Return [X, Y] of the center of cell containing provided text 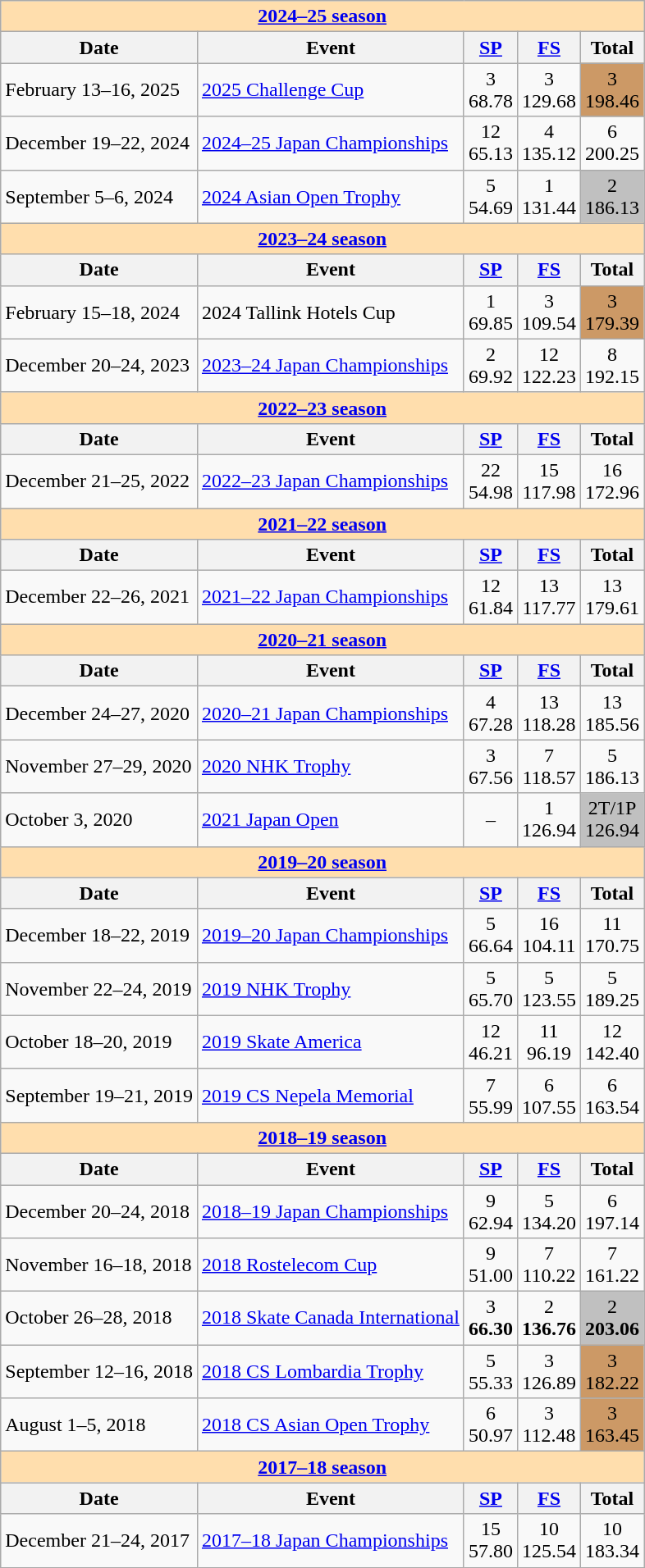
5 54.69 [491, 197]
September 12–16, 2018 [99, 1371]
12 46.21 [491, 1042]
2023–24 season [322, 239]
3 109.54 [548, 312]
2022–23 season [322, 408]
November 16–18, 2018 [99, 1265]
9 51.00 [491, 1265]
– [491, 820]
1 69.85 [491, 312]
13 185.56 [612, 713]
2018 Skate Canada International [330, 1319]
December 21–25, 2022 [99, 481]
5 134.20 [548, 1210]
2018–19 season [322, 1137]
6 107.55 [548, 1096]
February 15–18, 2024 [99, 312]
2019–20 season [322, 862]
11 170.75 [612, 935]
2 186.13 [612, 197]
5 189.25 [612, 989]
2022–23 Japan Championships [330, 481]
December 22–26, 2021 [99, 597]
September 5–6, 2024 [99, 197]
12 142.40 [612, 1042]
2021–22 Japan Championships [330, 597]
August 1–5, 2018 [99, 1425]
2020–21 Japan Championships [330, 713]
3 126.89 [548, 1371]
2017–18 season [322, 1467]
2019 Skate America [330, 1042]
13 117.77 [548, 597]
3 112.48 [548, 1425]
1 131.44 [548, 197]
2020–21 season [322, 640]
13 179.61 [612, 597]
2 203.06 [612, 1319]
3 68.78 [491, 90]
6 197.14 [612, 1210]
16 104.11 [548, 935]
7 110.22 [548, 1265]
2T/1P 126.94 [612, 820]
3 163.45 [612, 1425]
7 118.57 [548, 766]
November 22–24, 2019 [99, 989]
October 26–28, 2018 [99, 1319]
10 125.54 [548, 1540]
4 67.28 [491, 713]
2023–24 Japan Championships [330, 366]
3 198.46 [612, 90]
2018 CS Lombardia Trophy [330, 1371]
2 69.92 [491, 366]
9 62.94 [491, 1210]
10 183.34 [612, 1540]
3 129.68 [548, 90]
2024 Asian Open Trophy [330, 197]
2 136.76 [548, 1319]
2021–22 season [322, 524]
5 123.55 [548, 989]
3 182.22 [612, 1371]
12 122.23 [548, 366]
2018–19 Japan Championships [330, 1210]
2019 CS Nepela Memorial [330, 1096]
2018 Rostelecom Cup [330, 1265]
1 126.94 [548, 820]
October 18–20, 2019 [99, 1042]
2024–25 Japan Championships [330, 143]
2024 Tallink Hotels Cup [330, 312]
7 55.99 [491, 1096]
15 57.80 [491, 1540]
4 135.12 [548, 143]
2025 Challenge Cup [330, 90]
2019–20 Japan Championships [330, 935]
6 163.54 [612, 1096]
6 50.97 [491, 1425]
December 20–24, 2018 [99, 1210]
5 186.13 [612, 766]
September 19–21, 2019 [99, 1096]
2017–18 Japan Championships [330, 1540]
December 21–24, 2017 [99, 1540]
7 161.22 [612, 1265]
December 19–22, 2024 [99, 143]
December 20–24, 2023 [99, 366]
November 27–29, 2020 [99, 766]
3 66.30 [491, 1319]
6 200.25 [612, 143]
12 61.84 [491, 597]
2024–25 season [322, 16]
12 65.13 [491, 143]
2018 CS Asian Open Trophy [330, 1425]
3 179.39 [612, 312]
December 24–27, 2020 [99, 713]
February 13–16, 2025 [99, 90]
15 117.98 [548, 481]
5 65.70 [491, 989]
October 3, 2020 [99, 820]
11 96.19 [548, 1042]
13 118.28 [548, 713]
5 66.64 [491, 935]
2021 Japan Open [330, 820]
3 67.56 [491, 766]
8 192.15 [612, 366]
December 18–22, 2019 [99, 935]
5 55.33 [491, 1371]
16 172.96 [612, 481]
2020 NHK Trophy [330, 766]
22 54.98 [491, 481]
2019 NHK Trophy [330, 989]
